For the text-containing cell, return its midpoint in (X, Y) coordinate format. 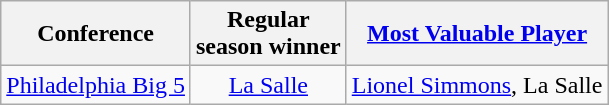
Lionel Simmons, La Salle (477, 85)
Regular season winner (268, 34)
Most Valuable Player (477, 34)
La Salle (268, 85)
Philadelphia Big 5 (96, 85)
Conference (96, 34)
